From the cell containing the given text, extract its center point as [X, Y] coordinate. 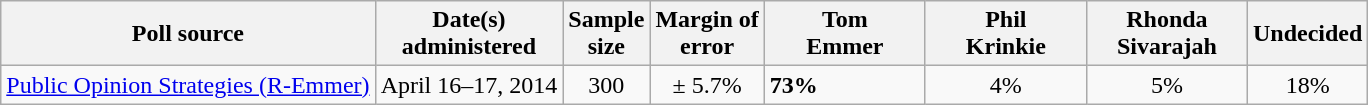
4% [1006, 85]
300 [606, 85]
Public Opinion Strategies (R-Emmer) [188, 85]
Margin oferror [707, 34]
Date(s)administered [469, 34]
5% [1166, 85]
Samplesize [606, 34]
18% [1307, 85]
Poll source [188, 34]
RhondaSivarajah [1166, 34]
Undecided [1307, 34]
April 16–17, 2014 [469, 85]
73% [844, 85]
TomEmmer [844, 34]
± 5.7% [707, 85]
PhilKrinkie [1006, 34]
